From the cell containing the given text, extract its center point as [X, Y] coordinate. 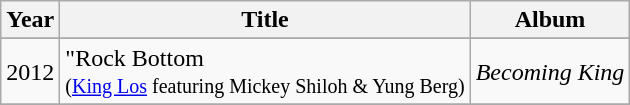
Year [30, 20]
2012 [30, 72]
Becoming King [550, 72]
Title [265, 20]
"Rock Bottom(King Los featuring Mickey Shiloh & Yung Berg) [265, 72]
Album [550, 20]
